Return the [X, Y] coordinate for the center point of the cell that contains the specified text.  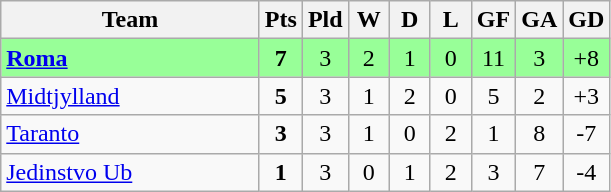
+8 [586, 58]
-4 [586, 172]
Pld [325, 20]
+3 [586, 96]
Jedinstvo Ub [130, 172]
Pts [280, 20]
Taranto [130, 134]
11 [493, 58]
Roma [130, 58]
-7 [586, 134]
L [450, 20]
8 [540, 134]
D [410, 20]
GA [540, 20]
GF [493, 20]
W [368, 20]
Midtjylland [130, 96]
GD [586, 20]
Team [130, 20]
